Return (X, Y) of the center of cell containing provided text 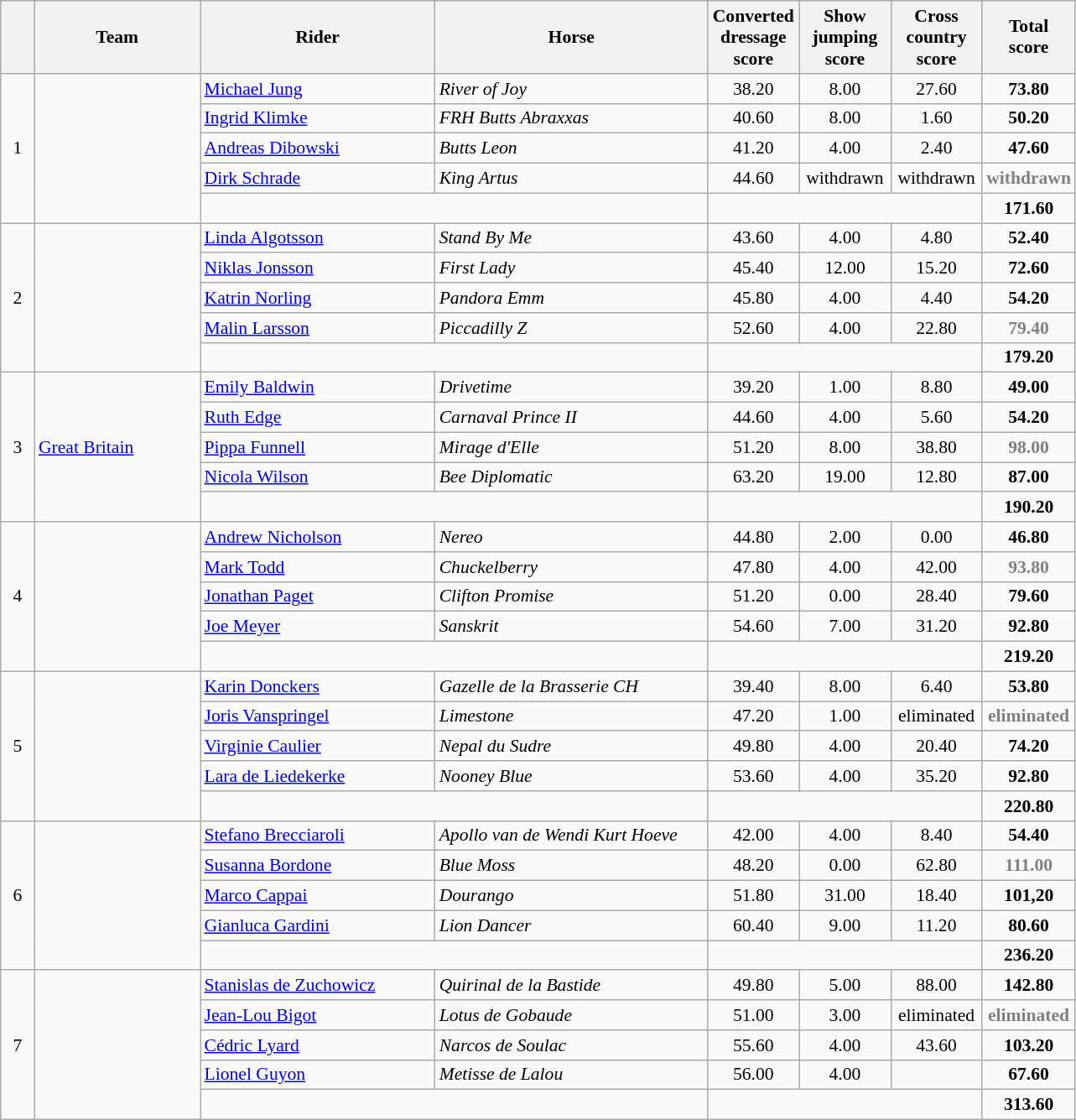
Metisse de Lalou (572, 1075)
40.60 (753, 118)
Ingrid Klimke (317, 118)
Dirk Schrade (317, 179)
Joris Vanspringel (317, 716)
53.60 (753, 776)
44.80 (753, 537)
27.60 (936, 89)
Horse (572, 37)
Pandora Emm (572, 298)
74.20 (1028, 747)
38.20 (753, 89)
4 (18, 596)
31.20 (936, 627)
Gazelle de la Brasserie CH (572, 686)
Show jumpingscore (845, 37)
2 (18, 298)
Emily Baldwin (317, 388)
FRH Butts Abraxxas (572, 118)
Katrin Norling (317, 298)
236.20 (1028, 956)
47.60 (1028, 148)
Nepal du Sudre (572, 747)
171.60 (1028, 208)
Nereo (572, 537)
8.40 (936, 836)
Cross countryscore (936, 37)
31.00 (845, 896)
Nicola Wilson (317, 477)
51.80 (753, 896)
5.00 (845, 986)
72.60 (1028, 268)
Team (117, 37)
Andreas Dibowski (317, 148)
80.60 (1028, 925)
Apollo van de Wendi Kurt Hoeve (572, 836)
19.00 (845, 477)
28.40 (936, 596)
Blue Moss (572, 866)
63.20 (753, 477)
Stanislas de Zuchowicz (317, 986)
111.00 (1028, 866)
Dourango (572, 896)
142.80 (1028, 986)
Carnaval Prince II (572, 418)
51.00 (753, 1015)
55.60 (753, 1045)
4.40 (936, 298)
Mark Todd (317, 567)
15.20 (936, 268)
87.00 (1028, 477)
54.40 (1028, 836)
101,20 (1028, 896)
Narcos de Soulac (572, 1045)
7.00 (845, 627)
6.40 (936, 686)
3.00 (845, 1015)
60.40 (753, 925)
6 (18, 895)
First Lady (572, 268)
88.00 (936, 986)
2.40 (936, 148)
7 (18, 1045)
219.20 (1028, 657)
Sanskrit (572, 627)
56.00 (753, 1075)
45.40 (753, 268)
Totalscore (1028, 37)
47.80 (753, 567)
Susanna Bordone (317, 866)
103.20 (1028, 1045)
4.80 (936, 238)
20.40 (936, 747)
93.80 (1028, 567)
190.20 (1028, 508)
11.20 (936, 925)
Clifton Promise (572, 596)
2.00 (845, 537)
48.20 (753, 866)
73.80 (1028, 89)
Rider (317, 37)
King Artus (572, 179)
8.80 (936, 388)
50.20 (1028, 118)
Great Britain (117, 447)
Butts Leon (572, 148)
Virginie Caulier (317, 747)
47.20 (753, 716)
1 (18, 148)
3 (18, 447)
9.00 (845, 925)
Karin Donckers (317, 686)
52.60 (753, 328)
1.60 (936, 118)
39.20 (753, 388)
22.80 (936, 328)
Gianluca Gardini (317, 925)
River of Joy (572, 89)
Jonathan Paget (317, 596)
Lara de Liedekerke (317, 776)
Limestone (572, 716)
Mirage d'Elle (572, 447)
Michael Jung (317, 89)
5.60 (936, 418)
Linda Algotsson (317, 238)
Ruth Edge (317, 418)
Drivetime (572, 388)
38.80 (936, 447)
39.40 (753, 686)
Pippa Funnell (317, 447)
79.60 (1028, 596)
Bee Diplomatic (572, 477)
Stand By Me (572, 238)
45.80 (753, 298)
46.80 (1028, 537)
18.40 (936, 896)
Chuckelberry (572, 567)
Jean-Lou Bigot (317, 1015)
Nooney Blue (572, 776)
Malin Larsson (317, 328)
Lionel Guyon (317, 1075)
54.60 (753, 627)
313.60 (1028, 1105)
179.20 (1028, 357)
Cédric Lyard (317, 1045)
Lion Dancer (572, 925)
Marco Cappai (317, 896)
Andrew Nicholson (317, 537)
41.20 (753, 148)
Converted dressagescore (753, 37)
35.20 (936, 776)
12.80 (936, 477)
Quirinal de la Bastide (572, 986)
79.40 (1028, 328)
5 (18, 746)
Stefano Brecciaroli (317, 836)
Niklas Jonsson (317, 268)
Piccadilly Z (572, 328)
62.80 (936, 866)
Joe Meyer (317, 627)
98.00 (1028, 447)
53.80 (1028, 686)
Lotus de Gobaude (572, 1015)
220.80 (1028, 806)
67.60 (1028, 1075)
49.00 (1028, 388)
12.00 (845, 268)
52.40 (1028, 238)
